Identify which cell holds the provided text, then report its (x, y) central coordinate. 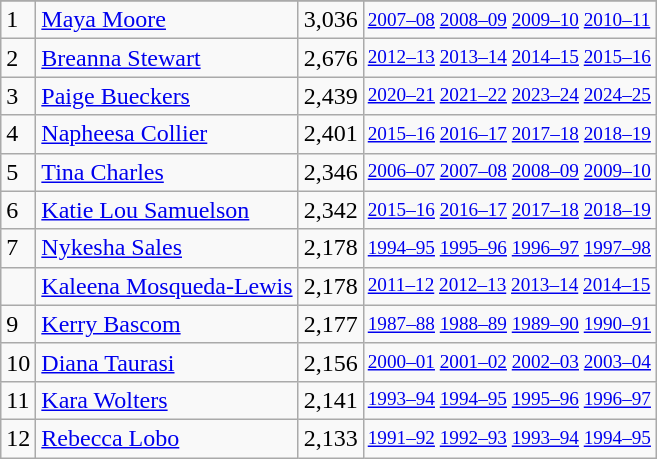
2 (18, 58)
2,156 (330, 362)
Nykesha Sales (167, 248)
Kerry Bascom (167, 324)
2,346 (330, 172)
Kara Wolters (167, 400)
2,342 (330, 210)
2020–21 2021–22 2023–24 2024–25 (509, 96)
3,036 (330, 20)
Rebecca Lobo (167, 438)
Paige Bueckers (167, 96)
6 (18, 210)
2,177 (330, 324)
5 (18, 172)
Kaleena Mosqueda-Lewis (167, 286)
2,133 (330, 438)
12 (18, 438)
1 (18, 20)
1994–95 1995–96 1996–97 1997–98 (509, 248)
9 (18, 324)
Katie Lou Samuelson (167, 210)
2011–12 2012–13 2013–14 2014–15 (509, 286)
4 (18, 134)
3 (18, 96)
2,141 (330, 400)
2006–07 2007–08 2008–09 2009–10 (509, 172)
11 (18, 400)
1991–92 1992–93 1993–94 1994–95 (509, 438)
2012–13 2013–14 2014–15 2015–16 (509, 58)
1993–94 1994–95 1995–96 1996–97 (509, 400)
2,401 (330, 134)
Diana Taurasi (167, 362)
2007–08 2008–09 2009–10 2010–11 (509, 20)
Maya Moore (167, 20)
2,439 (330, 96)
Tina Charles (167, 172)
2,676 (330, 58)
Napheesa Collier (167, 134)
1987–88 1988–89 1989–90 1990–91 (509, 324)
7 (18, 248)
Breanna Stewart (167, 58)
2000–01 2001–02 2002–03 2003–04 (509, 362)
10 (18, 362)
